Extract the (X, Y) coordinate from the center of the cell holding the provided text.  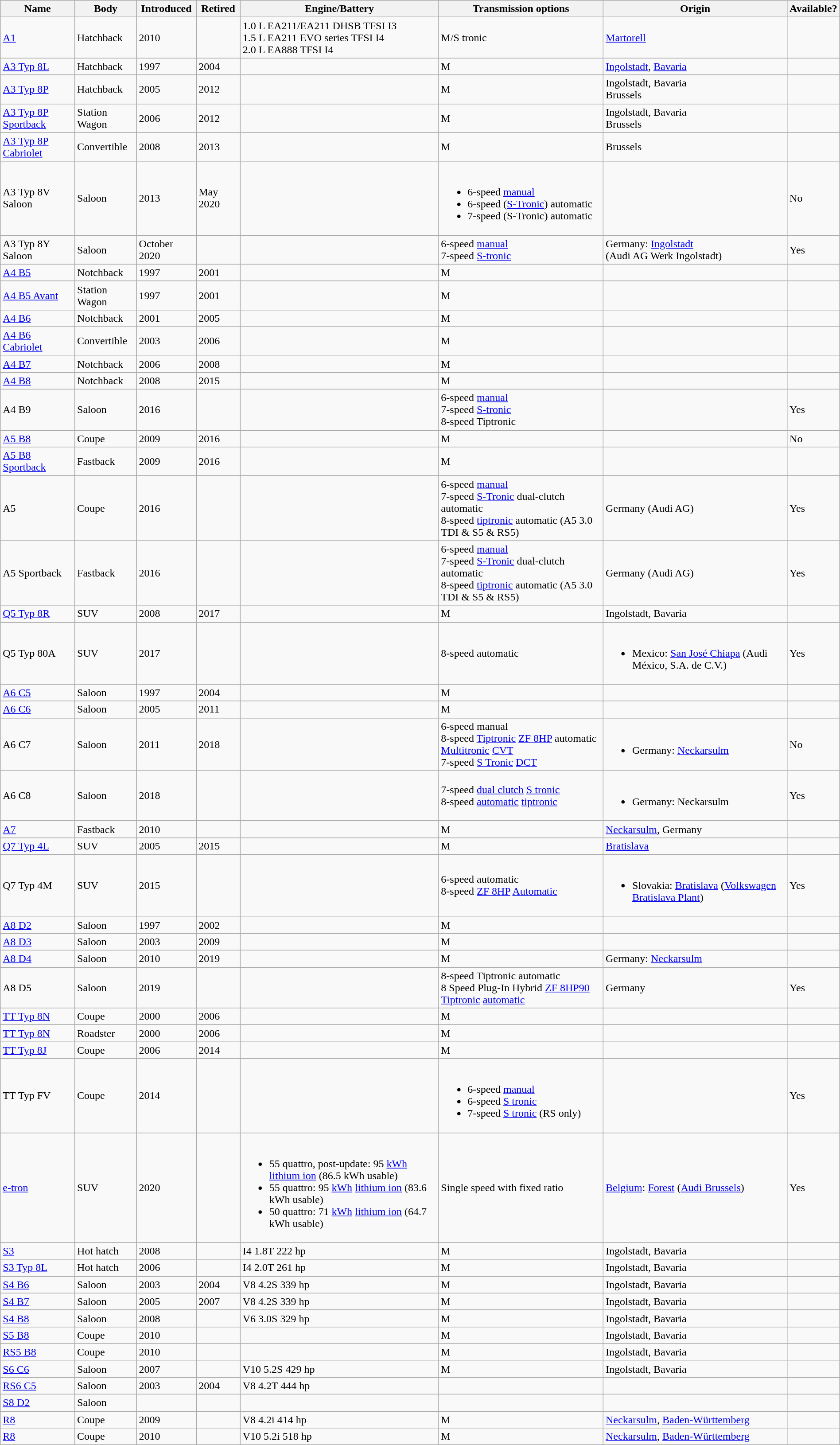
S3 Typ 8L (38, 1268)
V10 5.2S 429 hp (339, 1369)
Bratislava (696, 846)
V10 5.2i 518 hp (339, 1437)
A6 C7 (38, 744)
TT Typ 8J (38, 1050)
Name (38, 9)
2002 (218, 925)
A3 Typ 8Y Saloon (38, 250)
A4 B6 Cabriolet (38, 341)
1.0 L EA211/EA211 DHSB TFSI I31.5 L EA211 EVO series TFSI I42.0 L EA888 TFSI I4 (339, 38)
Belgium: Forest (Audi Brussels) (696, 1188)
I4 1.8T 222 hp (339, 1251)
A5 B8 (38, 439)
A8 D4 (38, 959)
8-speed Tiptronic automatic8 Speed Plug-In Hybrid ZF 8HP90 Tiptronic automatic (521, 988)
Engine/Battery (339, 9)
Origin (696, 9)
S3 (38, 1251)
A4 B8 (38, 381)
Neckarsulm, Germany (696, 829)
A8 D5 (38, 988)
May 2020 (218, 199)
Brussels (696, 147)
S4 B6 (38, 1285)
Transmission options (521, 9)
Body (106, 9)
TT Typ FV (38, 1095)
6-speed manual8-speed Tiptronic ZF 8HP automaticMultitronic CVT7-speed S Tronic DCT (521, 744)
A3 Typ 8L (38, 66)
A4 B5 (38, 273)
6-speed manual6-speed (S-Tronic) automatic7-speed (S-Tronic) automatic (521, 199)
A5 (38, 508)
6-speed manual6-speed S tronic7-speed S tronic (RS only) (521, 1095)
A4 B7 (38, 364)
Mexico: San José Chiapa (Audi México, S.A. de C.V.) (696, 653)
Germany (696, 988)
V8 4.2i 414 hp (339, 1420)
M/S tronic (521, 38)
V6 3.0S 329 hp (339, 1318)
2020 (167, 1188)
S6 C6 (38, 1369)
7-speed dual clutch S tronic8-speed automatic tiptronic (521, 796)
e-tron (38, 1188)
Q7 Typ 4L (38, 846)
Q5 Typ 80A (38, 653)
RS6 C5 (38, 1386)
S4 B8 (38, 1318)
A3 Typ 8P Cabriolet (38, 147)
Introduced (167, 9)
8-speed automatic (521, 653)
A4 B6 (38, 318)
A6 C5 (38, 693)
Available? (813, 9)
A8 D2 (38, 925)
A5 Sportback (38, 573)
6-speed manual7-speed S-tronic (521, 250)
Germany: Ingolstadt(Audi AG Werk Ingolstadt) (696, 250)
6-speed manual7-speed S-tronic8-speed Tiptronic (521, 410)
Slovakia: Bratislava (Volkswagen Bratislava Plant) (696, 885)
A7 (38, 829)
A5 B8 Sportback (38, 462)
A8 D3 (38, 942)
A6 C8 (38, 796)
October 2020 (167, 250)
S4 B7 (38, 1301)
6-speed automatic8-speed ZF 8HP Automatic (521, 885)
A3 Typ 8V Saloon (38, 199)
S8 D2 (38, 1403)
I4 2.0T 261 hp (339, 1268)
Retired (218, 9)
A3 Typ 8P (38, 90)
Q7 Typ 4M (38, 885)
A1 (38, 38)
S5 B8 (38, 1335)
Q5 Typ 8R (38, 614)
A4 B5 Avant (38, 295)
Roadster (106, 1033)
A4 B9 (38, 410)
A3 Typ 8P Sportback (38, 118)
V8 4.2T 444 hp (339, 1386)
RS5 B8 (38, 1352)
Martorell (696, 38)
Single speed with fixed ratio (521, 1188)
A6 C6 (38, 709)
